Locate the cell with the specified text and output its [X, Y] center coordinate. 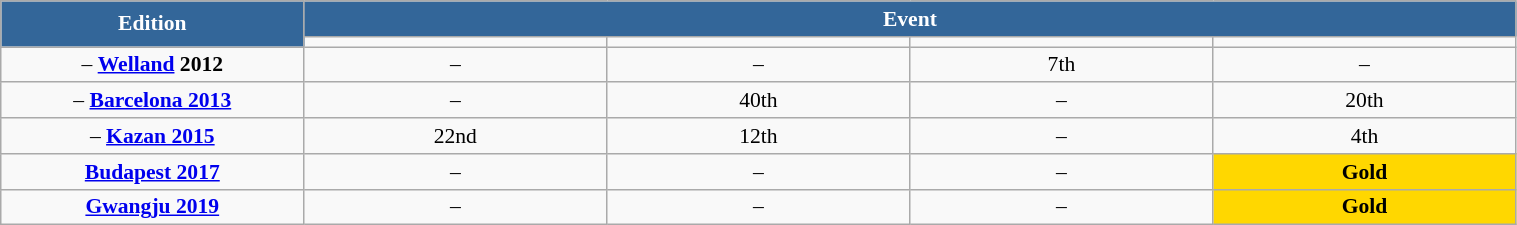
12th [758, 136]
Budapest 2017 [152, 172]
Gwangju 2019 [152, 207]
7th [1062, 65]
20th [1364, 101]
40th [758, 101]
4th [1364, 136]
– Barcelona 2013 [152, 101]
– Welland 2012 [152, 65]
– Kazan 2015 [152, 136]
Event [910, 19]
Edition [152, 24]
22nd [456, 136]
